Locate the cell with the specified text and output its (X, Y) center coordinate. 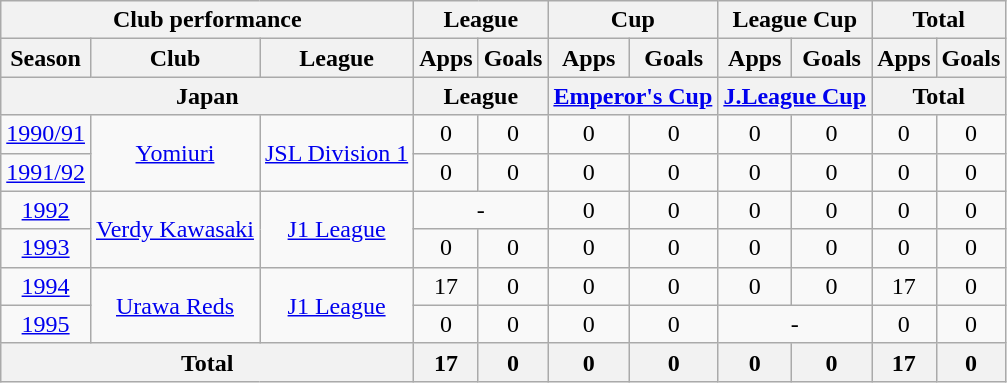
Urawa Reds (174, 305)
1995 (46, 324)
Season (46, 58)
1994 (46, 286)
JSL Division 1 (337, 153)
Club performance (208, 20)
Yomiuri (174, 153)
1993 (46, 248)
Japan (208, 96)
J.League Cup (795, 96)
Emperor's Cup (633, 96)
League Cup (795, 20)
1991/92 (46, 172)
1992 (46, 210)
Verdy Kawasaki (174, 229)
Club (174, 58)
1990/91 (46, 134)
Cup (633, 20)
